Output the [x, y] coordinate of the center of the cell containing the given text.  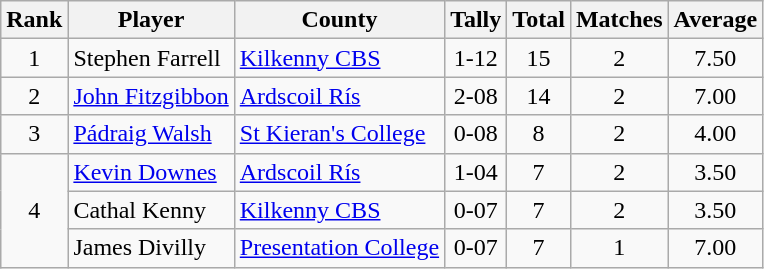
James Divilly [151, 248]
1-04 [476, 172]
Tally [476, 20]
Kevin Downes [151, 172]
Matches [619, 20]
Total [539, 20]
8 [539, 134]
1-12 [476, 58]
Player [151, 20]
4 [34, 210]
7.50 [716, 58]
John Fitzgibbon [151, 96]
St Kieran's College [339, 134]
Pádraig Walsh [151, 134]
Presentation College [339, 248]
0-08 [476, 134]
Average [716, 20]
Cathal Kenny [151, 210]
County [339, 20]
15 [539, 58]
14 [539, 96]
3 [34, 134]
Stephen Farrell [151, 58]
2-08 [476, 96]
Rank [34, 20]
4.00 [716, 134]
